From the cell containing the given text, extract its center point as (x, y) coordinate. 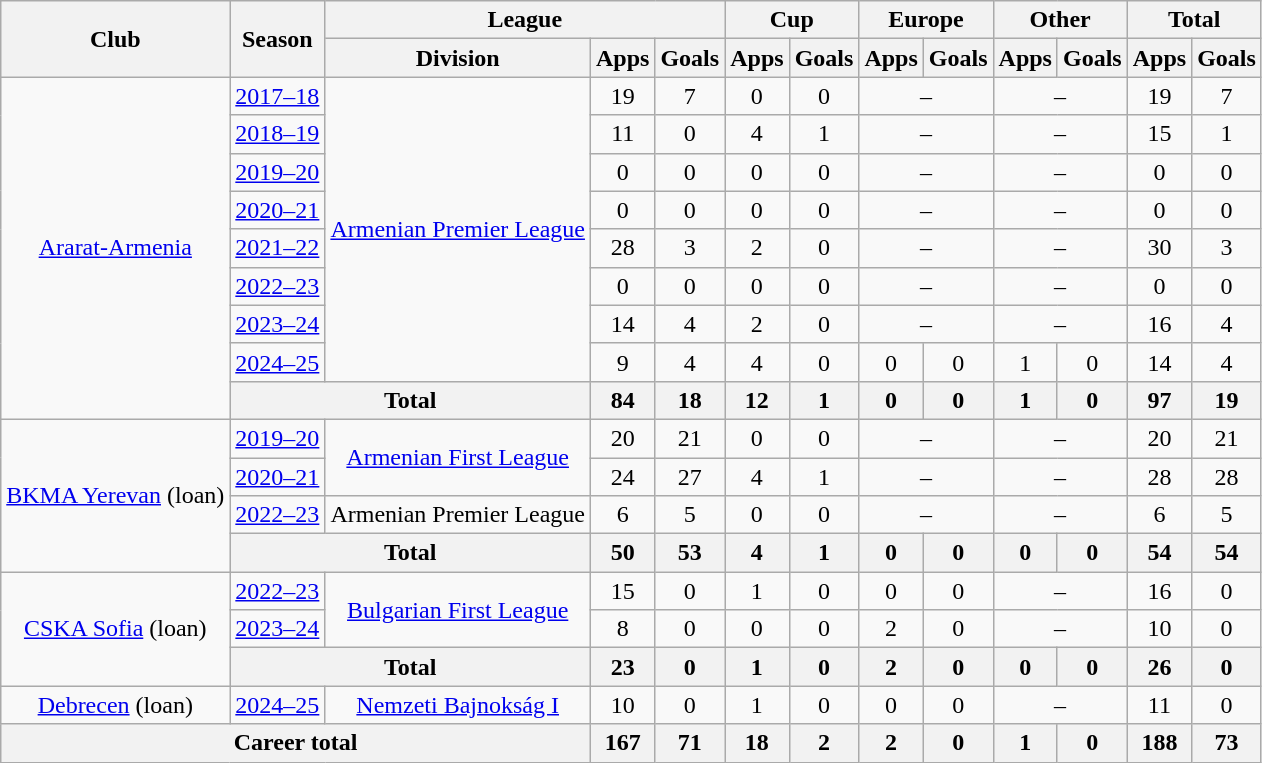
27 (690, 477)
53 (690, 553)
24 (622, 477)
9 (622, 362)
8 (622, 629)
30 (1159, 248)
Career total (296, 743)
167 (622, 743)
Debrecen (loan) (116, 705)
188 (1159, 743)
2018–19 (278, 134)
Division (458, 58)
Bulgarian First League (458, 610)
23 (622, 667)
97 (1159, 400)
Cup (792, 20)
26 (1159, 667)
Club (116, 39)
50 (622, 553)
84 (622, 400)
2017–18 (278, 96)
Nemzeti Bajnokság I (458, 705)
BKMA Yerevan (loan) (116, 495)
Other (1060, 20)
73 (1227, 743)
2021–22 (278, 248)
Europe (926, 20)
71 (690, 743)
League (525, 20)
Season (278, 39)
Armenian First League (458, 457)
12 (757, 400)
CSKA Sofia (loan) (116, 629)
Ararat-Armenia (116, 248)
